Scan for the cell matching the given text and deliver its (x, y) coordinate at center. 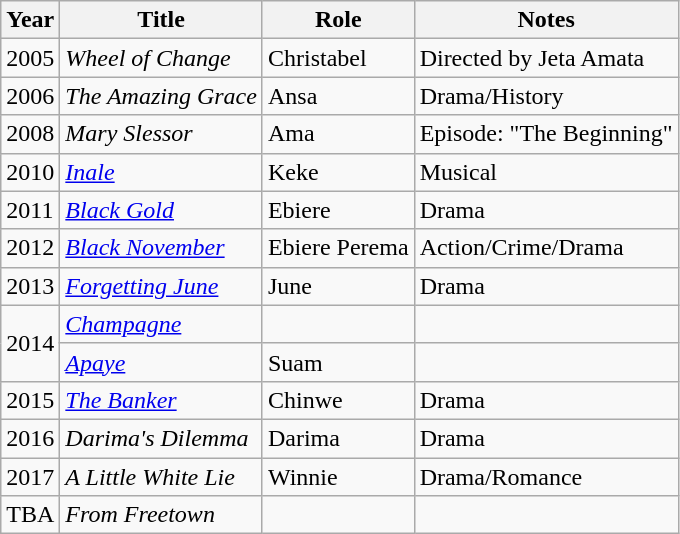
2010 (30, 172)
From Freetown (162, 515)
Inale (162, 172)
2012 (30, 248)
Darima's Dilemma (162, 438)
Forgetting June (162, 286)
TBA (30, 515)
Keke (338, 172)
Episode: "The Beginning" (546, 134)
Action/Crime/Drama (546, 248)
Ebiere (338, 210)
Role (338, 20)
Ebiere Perema (338, 248)
Drama/Romance (546, 477)
A Little White Lie (162, 477)
2017 (30, 477)
Chinwe (338, 400)
Champagne (162, 324)
Darima (338, 438)
The Banker (162, 400)
Christabel (338, 58)
2006 (30, 96)
2015 (30, 400)
Winnie (338, 477)
Ama (338, 134)
2013 (30, 286)
2014 (30, 343)
Suam (338, 362)
2016 (30, 438)
Black Gold (162, 210)
2008 (30, 134)
Directed by Jeta Amata (546, 58)
Wheel of Change (162, 58)
2005 (30, 58)
The Amazing Grace (162, 96)
Black November (162, 248)
Title (162, 20)
Notes (546, 20)
Apaye (162, 362)
Drama/History (546, 96)
June (338, 286)
Year (30, 20)
Mary Slessor (162, 134)
Ansa (338, 96)
Musical (546, 172)
2011 (30, 210)
